Return the [X, Y] coordinate for the center point of the cell that contains the specified text.  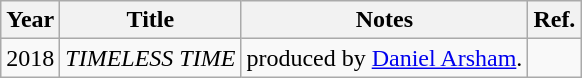
Ref. [554, 20]
2018 [30, 58]
TIMELESS TIME [150, 58]
Notes [384, 20]
Title [150, 20]
Year [30, 20]
produced by Daniel Arsham. [384, 58]
